Return (x, y) of the center of cell containing provided text 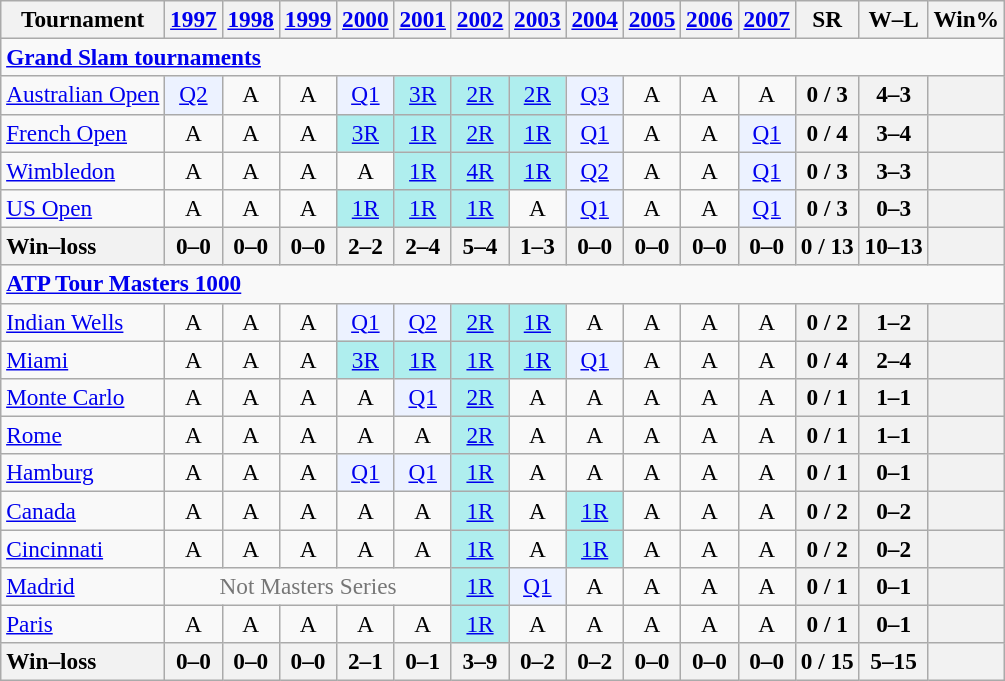
3–9 (480, 662)
3–4 (894, 133)
Cincinnati (83, 548)
2003 (538, 19)
1998 (250, 19)
French Open (83, 133)
2–2 (366, 246)
4–3 (894, 95)
0–3 (894, 208)
10–13 (894, 246)
Miami (83, 359)
0 / 15 (827, 662)
US Open (83, 208)
Win% (966, 19)
SR (827, 19)
5–15 (894, 662)
Hamburg (83, 473)
0 / 13 (827, 246)
Indian Wells (83, 322)
Not Masters Series (308, 586)
2000 (366, 19)
2005 (652, 19)
2001 (422, 19)
5–4 (480, 246)
W–L (894, 19)
3–3 (894, 170)
2006 (710, 19)
4R (480, 170)
Tournament (83, 19)
Rome (83, 435)
Canada (83, 510)
1–3 (538, 246)
2004 (594, 19)
1999 (308, 19)
Paris (83, 624)
1997 (194, 19)
Monte Carlo (83, 397)
1–2 (894, 322)
2002 (480, 19)
Q3 (594, 95)
ATP Tour Masters 1000 (503, 284)
Wimbledon (83, 170)
Madrid (83, 586)
2–1 (366, 662)
2007 (766, 19)
Grand Slam tournaments (503, 57)
Australian Open (83, 95)
